For the text-containing cell, return its midpoint in [X, Y] coordinate format. 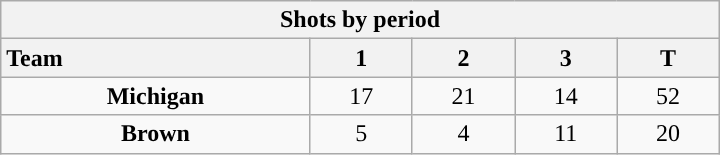
20 [668, 134]
5 [361, 134]
4 [463, 134]
52 [668, 96]
Michigan [156, 96]
2 [463, 58]
Brown [156, 134]
T [668, 58]
17 [361, 96]
Shots by period [360, 20]
14 [566, 96]
1 [361, 58]
Team [156, 58]
11 [566, 134]
21 [463, 96]
3 [566, 58]
